Scan for the cell matching the given text and deliver its (X, Y) coordinate at center. 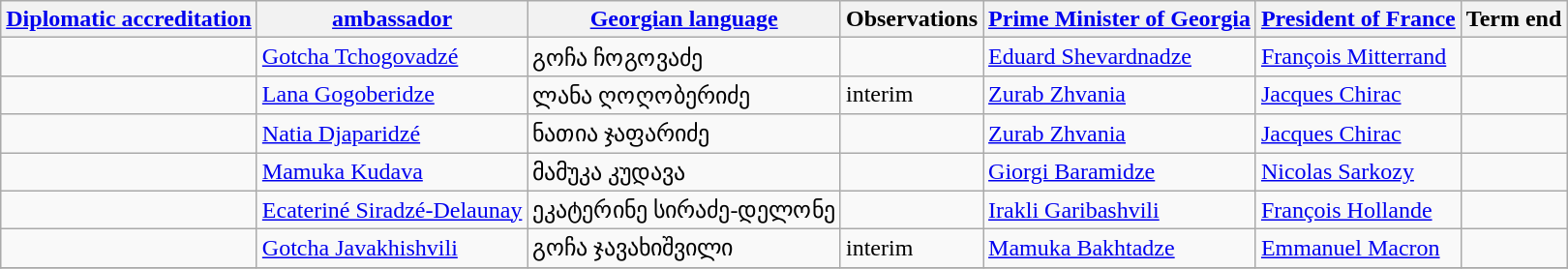
Emmanuel Macron (1358, 249)
Prime Minister of Georgia (1120, 19)
Lana Gogoberidze (392, 95)
Giorgi Baramidze (1120, 172)
გოჩა ჯავახიშვილი (684, 249)
Gotcha Javakhishvili (392, 249)
მამუკა კუდავა (684, 172)
ეკატერინე სირაძე-დელონე (684, 210)
Diplomatic accreditation (130, 19)
Nicolas Sarkozy (1358, 172)
François Mitterrand (1358, 57)
Georgian language (684, 19)
Mamuka Kudava (392, 172)
Eduard Shevardnadze (1120, 57)
Mamuka Bakhtadze (1120, 249)
Irakli Garibashvili (1120, 210)
ambassador (392, 19)
Observations (912, 19)
Term end (1514, 19)
გოჩა ჩოგოვაძე (684, 57)
President of France (1358, 19)
François Hollande (1358, 210)
Natia Djaparidzé (392, 134)
ლანა ღოღობერიძე (684, 95)
Gotcha Tchogovadzé (392, 57)
Ecateriné Siradzé-Delaunay (392, 210)
ნათია ჯაფარიძე (684, 134)
